For the text-containing cell, return its midpoint in [X, Y] coordinate format. 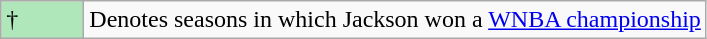
† [42, 20]
Denotes seasons in which Jackson won a WNBA championship [396, 20]
